Search for the cell housing the specified text and yield its [x, y] center coordinate. 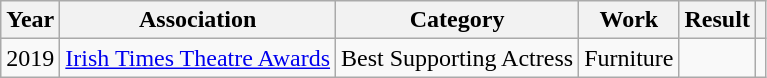
Result [717, 20]
Irish Times Theatre Awards [198, 58]
Category [458, 20]
Work [629, 20]
Best Supporting Actress [458, 58]
Association [198, 20]
Furniture [629, 58]
2019 [30, 58]
Year [30, 20]
